Return the [X, Y] coordinate for the center point of the cell that contains the specified text.  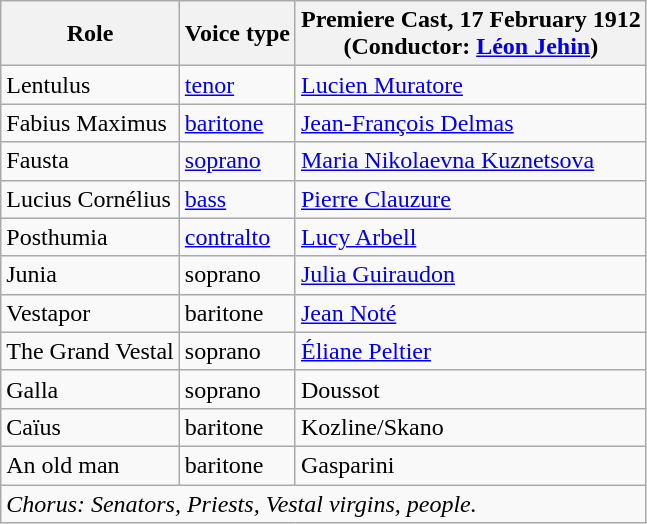
Jean-François Delmas [470, 123]
Role [90, 34]
Lentulus [90, 85]
Julia Guiraudon [470, 275]
Jean Noté [470, 313]
Premiere Cast, 17 February 1912(Conductor: Léon Jehin) [470, 34]
Maria Nikolaevna Kuznetsova [470, 161]
Galla [90, 389]
Fausta [90, 161]
Kozline/Skano [470, 427]
Chorus: Senators, Priests, Vestal virgins, people. [324, 503]
An old man [90, 465]
Éliane Peltier [470, 351]
Doussot [470, 389]
Posthumia [90, 237]
Lucius Cornélius [90, 199]
The Grand Vestal [90, 351]
Vestapor [90, 313]
tenor [237, 85]
Caïus [90, 427]
Voice type [237, 34]
Junia [90, 275]
Lucien Muratore [470, 85]
Gasparini [470, 465]
Pierre Clauzure [470, 199]
Lucy Arbell [470, 237]
Fabius Maximus [90, 123]
bass [237, 199]
contralto [237, 237]
